Capture the cell that displays the provided text and extract its (x, y) central coordinate. 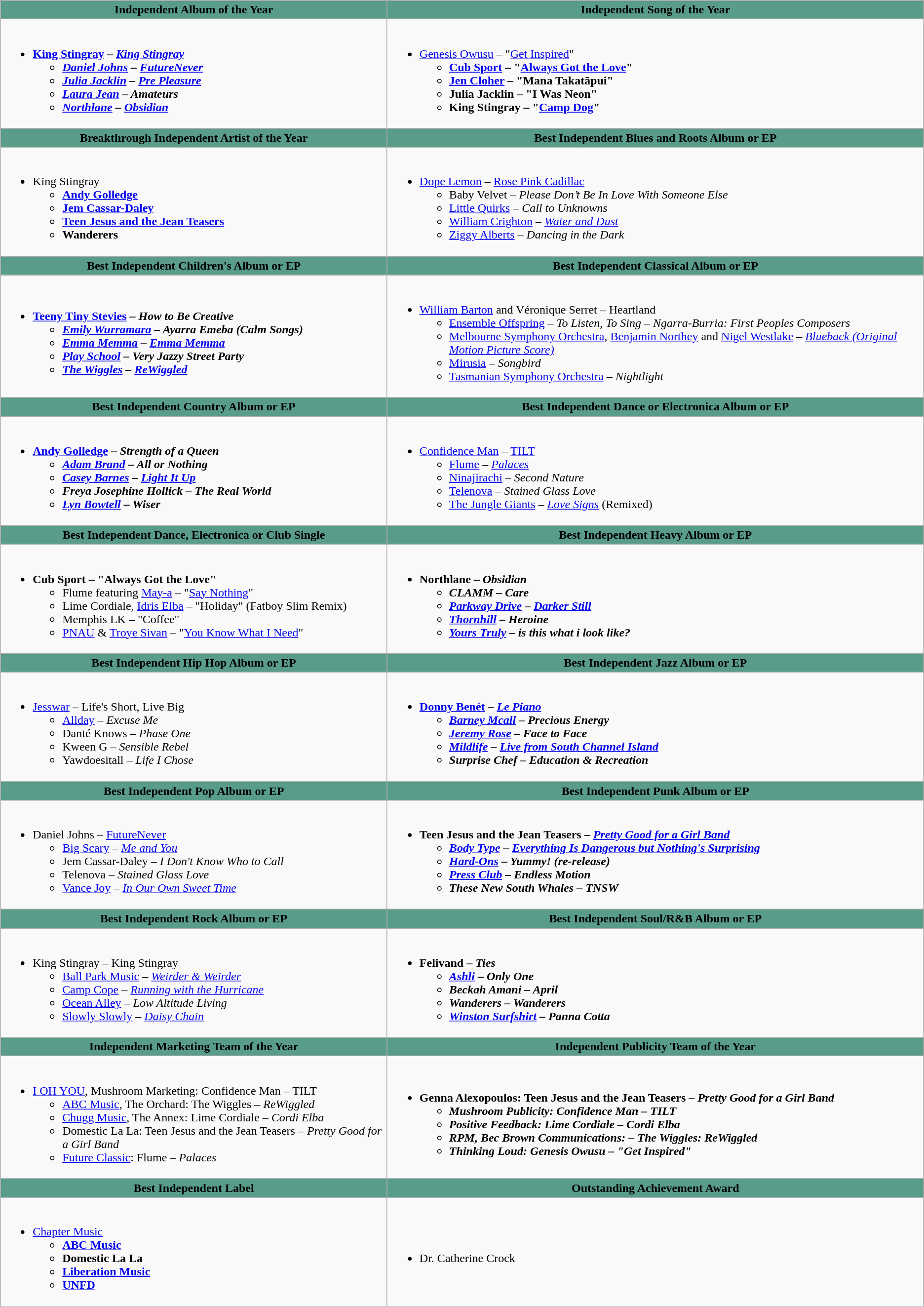
Andy Golledge – Strength of a QueenAdam Brand – All or NothingCasey Barnes – Light It UpFreya Josephine Hollick – The Real WorldLyn Bowtell – Wiser (194, 471)
Felivand – TiesAshli – Only OneBeckah Amani – AprilWanderers – WanderersWinston Surfshirt – Panna Cotta (655, 983)
Jesswar – Life's Short, Live BigAllday – Excuse MeDanté Knows – Phase OneKween G – Sensible RebelYawdoesitall – Life I Chose (194, 727)
Best Independent Pop Album or EP (194, 791)
Best Independent Classical Album or EP (655, 266)
King StingrayAndy GolledgeJem Cassar-DaleyTeen Jesus and the Jean TeasersWanderers (194, 201)
Best Independent Children's Album or EP (194, 266)
Confidence Man – TILTFlume – PalacesNinajirachi – Second NatureTelenova – Stained Glass LoveThe Jungle Giants – Love Signs (Remixed) (655, 471)
Best Independent Rock Album or EP (194, 919)
Best Independent Label (194, 1188)
Best Independent Blues and Roots Album or EP (655, 138)
King Stingray – King StingrayDaniel Johns – FutureNeverJulia Jacklin – Pre PleasureLaura Jean – AmateursNorthlane – Obsidian (194, 74)
Independent Publicity Team of the Year (655, 1047)
Northlane – ObsidianCLAMM – CareParkway Drive – Darker StillThornhill – HeroineYours Truly – is this what i look like? (655, 598)
Genesis Owusu – "Get Inspired"Cub Sport – "Always Got the Love"Jen Cloher – "Mana Takatāpui"Julia Jacklin – "I Was Neon"King Stingray – "Camp Dog" (655, 74)
Best Independent Hip Hop Album or EP (194, 663)
Dr. Catherine Crock (655, 1252)
Independent Marketing Team of the Year (194, 1047)
Best Independent Soul/R&B Album or EP (655, 919)
Outstanding Achievement Award (655, 1188)
Best Independent Punk Album or EP (655, 791)
Independent Song of the Year (655, 10)
Best Independent Country Album or EP (194, 407)
Chapter MusicABC MusicDomestic La LaLiberation MusicUNFD (194, 1252)
Best Independent Dance or Electronica Album or EP (655, 407)
Best Independent Dance, Electronica or Club Single (194, 535)
Best Independent Heavy Album or EP (655, 535)
Best Independent Jazz Album or EP (655, 663)
Independent Album of the Year (194, 10)
Breakthrough Independent Artist of the Year (194, 138)
